Locate the cell with the specified text and output its (X, Y) center coordinate. 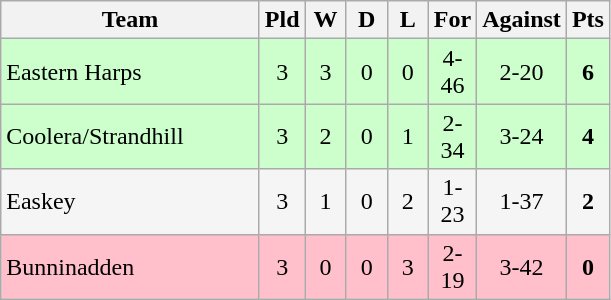
Against (522, 20)
2-34 (452, 136)
L (408, 20)
4-46 (452, 72)
Team (130, 20)
Eastern Harps (130, 72)
Easkey (130, 202)
3-42 (522, 266)
2-19 (452, 266)
1-37 (522, 202)
Bunninadden (130, 266)
Coolera/Strandhill (130, 136)
Pts (588, 20)
1-23 (452, 202)
4 (588, 136)
W (326, 20)
6 (588, 72)
2-20 (522, 72)
For (452, 20)
D (366, 20)
Pld (282, 20)
3-24 (522, 136)
